Extract the (X, Y) coordinate from the center of the cell holding the provided text.  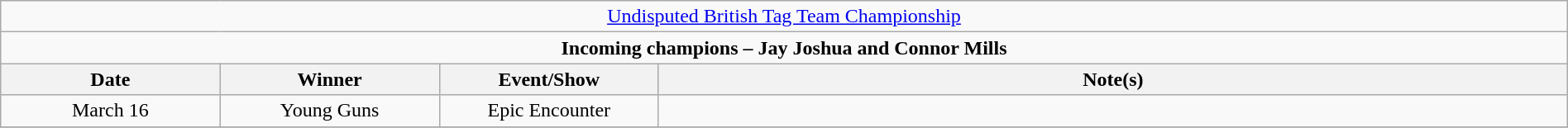
Incoming champions – Jay Joshua and Connor Mills (784, 48)
Epic Encounter (549, 111)
Winner (329, 79)
Note(s) (1113, 79)
Young Guns (329, 111)
Undisputed British Tag Team Championship (784, 17)
Event/Show (549, 79)
Date (111, 79)
March 16 (111, 111)
